Detect which cell encompasses the target text, then output its [x, y] center coordinate. 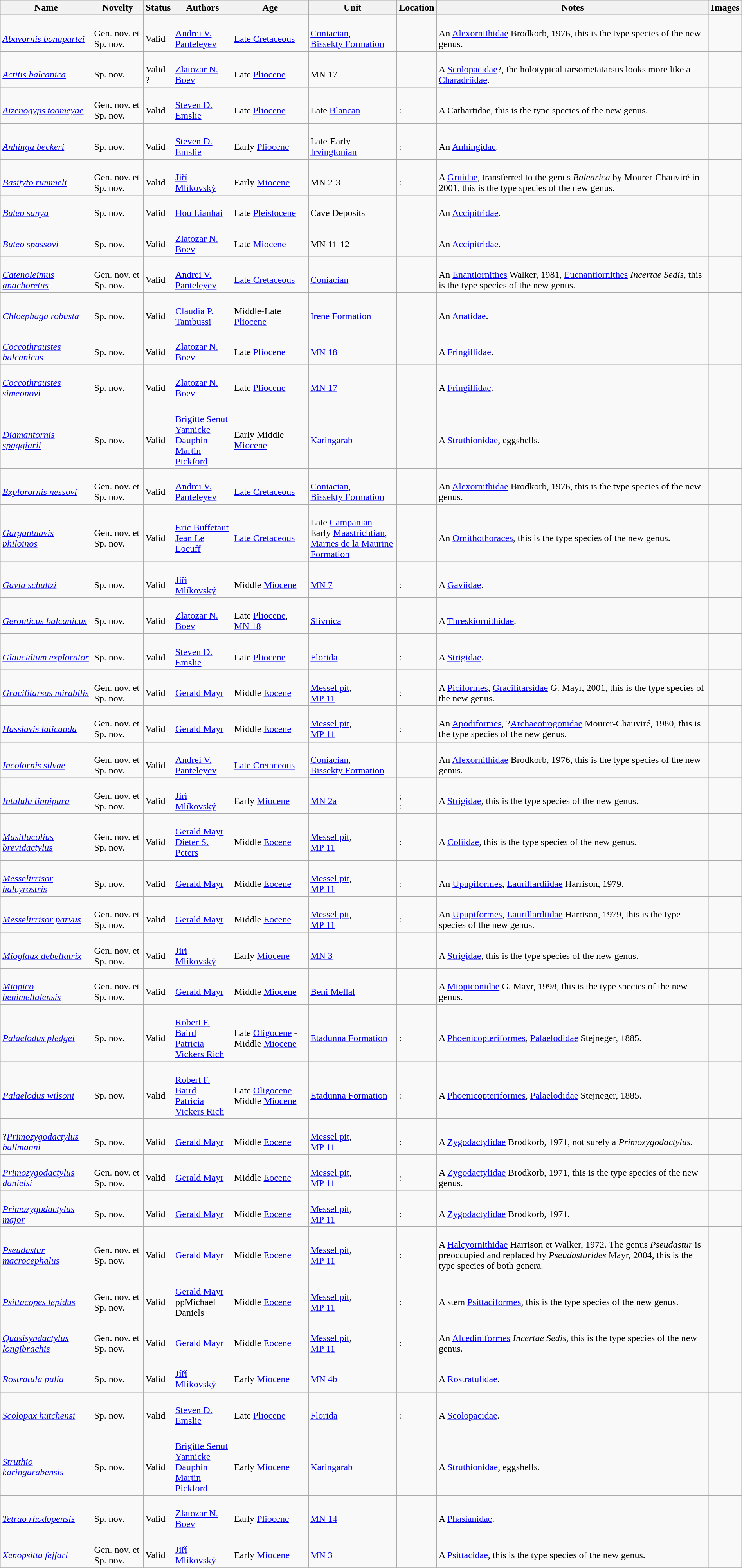
A Zygodactylidae Brodkorb, 1971, not surely a Primozygodactylus. [572, 1137]
Notes [572, 8]
Late-Early Irvingtonian [353, 141]
An Apodiformes, ?Archaeotrogonidae Mourer-Chauviré, 1980, this is the type species of the new genus. [572, 724]
MN 2a [353, 796]
Status [158, 8]
An Anhingidae. [572, 141]
A Phasianidae. [572, 1514]
A Piciformes, Gracilitarsidae G. Mayr, 2001, this is the type species of the new genus. [572, 688]
Geronticus balcanicus [46, 616]
Early Middle Miocene [270, 434]
Rostratula pulia [46, 1374]
Messelirrisor halcyrostris [46, 878]
Middle-Late Pliocene [270, 311]
A Zygodactylidae Brodkorb, 1971, this is the type species of the new genus. [572, 1173]
MN 7 [353, 580]
MN 14 [353, 1514]
MN 4b [353, 1374]
Novelty [117, 8]
Buteo sanya [46, 208]
Chloephaga robusta [46, 311]
Irene Formation [353, 311]
A Cathartidae, this is the type species of the new genus. [572, 105]
Scolopax hutchensi [46, 1410]
A Coliidae, this is the type species of the new genus. [572, 837]
Quasisyndactylus longibrachis [46, 1338]
Palaelodus wilsoni [46, 1090]
Age [270, 8]
Basityto rummeli [46, 177]
Hou Lianhai [202, 208]
An Anatidae. [572, 311]
A Rostratulidae. [572, 1374]
Struthio karingarabensis [46, 1462]
Messelirrisor parvus [46, 914]
;: [417, 796]
Unit [353, 8]
Gracilitarsus mirabilis [46, 688]
Palaelodus pledgei [46, 1033]
MN 18 [353, 347]
An Alcediniformes Incertae Sedis, this is the type species of the new genus. [572, 1338]
Primozygodactylus major [46, 1209]
A Psittacidae, this is the type species of the new genus. [572, 1550]
A Threskiornithidae. [572, 616]
Late Campanian-Early Maastrichtian,Marnes de la Maurine Formation [353, 533]
An Ornithothoraces, this is the type species of the new genus. [572, 533]
Authors [202, 8]
Cave Deposits [353, 208]
Valid ? [158, 69]
Masillacolius brevidactylus [46, 837]
Glaucidium explorator [46, 652]
Eric BuffetautJean Le Loeuff [202, 533]
A Gaviidae. [572, 580]
Pseudastur macrocephalus [46, 1250]
A Scolopacidae. [572, 1410]
A stem Psittaciformes, this is the type species of the new genus. [572, 1296]
Anhinga beckeri [46, 141]
Claudia P. Tambussi [202, 311]
Catenoleimus anachoretus [46, 275]
Gavia schultzi [46, 580]
Gerald MayrppMichael Daniels [202, 1296]
Aizenogyps toomeyae [46, 105]
Gargantuavis philoinos [46, 533]
Slivnica [353, 616]
Primozygodactylus danielsi [46, 1173]
A Strigidae. [572, 652]
Intulula tinnipara [46, 796]
Tetrao rhodopensis [46, 1514]
Xenopsitta fejfari [46, 1550]
Abavornis bonapartei [46, 33]
An Upupiformes, Laurillardiidae Harrison, 1979, this is the type species of the new genus. [572, 914]
Explorornis nessovi [46, 487]
A Gruidae, transferred to the genus Balearica by Mourer-Chauviré in 2001, this is the type species of the new genus. [572, 177]
A Miopiconidae G. Mayr, 1998, this is the type species of the new genus. [572, 986]
Name [46, 8]
A Scolopacidae?, the holotypical tarsometatarsus looks more like a Charadriidae. [572, 69]
Psittacopes lepidus [46, 1296]
MN 11-12 [353, 239]
MN 2-3 [353, 177]
Late Pleistocene [270, 208]
Jíří Mlíkovský [202, 1374]
Mioglaux debellatrix [46, 950]
Gerald MayrDieter S. Peters [202, 837]
Late Pliocene,MN 18 [270, 616]
Actitis balcanica [46, 69]
Coccothraustes simeonovi [46, 383]
Images [725, 8]
Coniacian [353, 275]
An Enantiornithes Walker, 1981, Euenantiornithes Incertae Sedis, this is the type species of the new genus. [572, 275]
?Primozygodactylus ballmanni [46, 1137]
Coccothraustes balcanicus [46, 347]
Location [417, 8]
Buteo spassovi [46, 239]
Hassiavis laticauda [46, 724]
Late Miocene [270, 239]
An Upupiformes, Laurillardiidae Harrison, 1979. [572, 878]
Diamantornis spaggiarii [46, 434]
A Zygodactylidae Brodkorb, 1971. [572, 1209]
Beni Mellal [353, 986]
Miopico benimellalensis [46, 986]
Incolornis silvae [46, 760]
Late Blancan [353, 105]
